Return the (x, y) coordinate for the center point of the cell that contains the specified text.  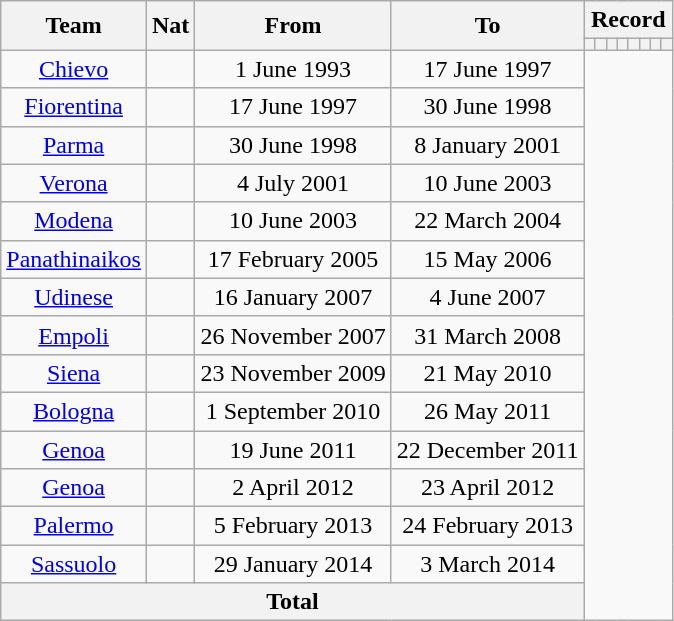
Udinese (74, 297)
Panathinaikos (74, 259)
Verona (74, 183)
23 November 2009 (293, 373)
Total (292, 602)
22 December 2011 (488, 449)
Fiorentina (74, 107)
8 January 2001 (488, 145)
1 September 2010 (293, 411)
15 May 2006 (488, 259)
4 July 2001 (293, 183)
2 April 2012 (293, 488)
To (488, 26)
26 November 2007 (293, 335)
Chievo (74, 69)
Bologna (74, 411)
21 May 2010 (488, 373)
4 June 2007 (488, 297)
19 June 2011 (293, 449)
3 March 2014 (488, 564)
Empoli (74, 335)
16 January 2007 (293, 297)
Palermo (74, 526)
Parma (74, 145)
23 April 2012 (488, 488)
22 March 2004 (488, 221)
Modena (74, 221)
31 March 2008 (488, 335)
Siena (74, 373)
Nat (170, 26)
Sassuolo (74, 564)
1 June 1993 (293, 69)
26 May 2011 (488, 411)
From (293, 26)
29 January 2014 (293, 564)
Team (74, 26)
5 February 2013 (293, 526)
17 February 2005 (293, 259)
Record (628, 20)
24 February 2013 (488, 526)
